Locate the cell with the specified text and output its (x, y) center coordinate. 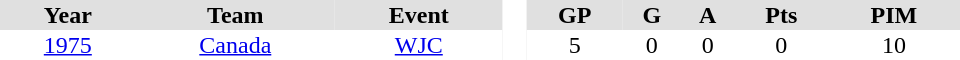
Pts (782, 15)
Team (236, 15)
Event (419, 15)
A (708, 15)
10 (894, 45)
WJC (419, 45)
5 (574, 45)
Year (68, 15)
1975 (68, 45)
GP (574, 15)
Canada (236, 45)
PIM (894, 15)
G (652, 15)
